Scan for the cell matching the given text and deliver its [X, Y] coordinate at center. 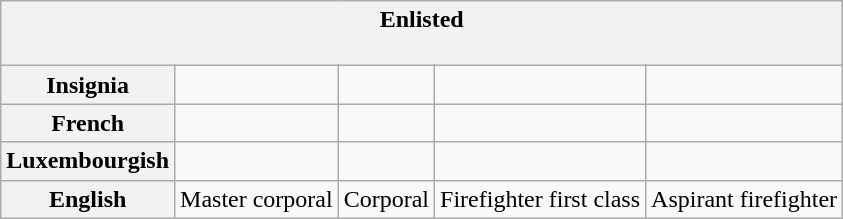
Corporal [386, 199]
Master corporal [257, 199]
Firefighter first class [540, 199]
Luxembourgish [88, 161]
Enlisted [422, 34]
Aspirant firefighter [744, 199]
Insignia [88, 85]
English [88, 199]
French [88, 123]
